Return the [x, y] coordinate for the center point of the cell that contains the specified text.  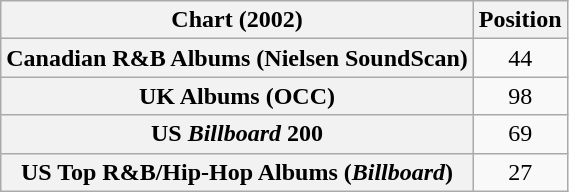
UK Albums (OCC) [238, 96]
44 [520, 58]
69 [520, 134]
27 [520, 172]
US Top R&B/Hip-Hop Albums (Billboard) [238, 172]
98 [520, 96]
Position [520, 20]
US Billboard 200 [238, 134]
Chart (2002) [238, 20]
Canadian R&B Albums (Nielsen SoundScan) [238, 58]
